Identify which cell holds the provided text, then report its [x, y] central coordinate. 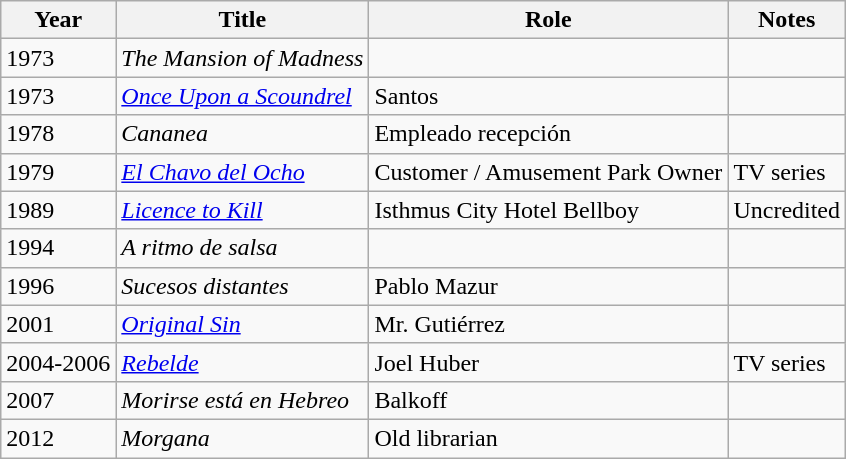
Pablo Mazur [548, 286]
Old librarian [548, 438]
Notes [787, 20]
1979 [58, 172]
Cananea [242, 134]
1989 [58, 210]
Empleado recepción [548, 134]
Balkoff [548, 400]
Sucesos distantes [242, 286]
Year [58, 20]
1994 [58, 248]
Role [548, 20]
Morgana [242, 438]
Rebelde [242, 362]
Title [242, 20]
Once Upon a Scoundrel [242, 96]
The Mansion of Madness [242, 58]
1978 [58, 134]
2001 [58, 324]
Morirse está en Hebreo [242, 400]
Isthmus City Hotel Bellboy [548, 210]
Joel Huber [548, 362]
Licence to Kill [242, 210]
1996 [58, 286]
El Chavo del Ocho [242, 172]
Original Sin [242, 324]
Customer / Amusement Park Owner [548, 172]
A ritmo de salsa [242, 248]
2012 [58, 438]
2007 [58, 400]
Uncredited [787, 210]
2004-2006 [58, 362]
Santos [548, 96]
Mr. Gutiérrez [548, 324]
